Capture the cell that displays the provided text and extract its [x, y] central coordinate. 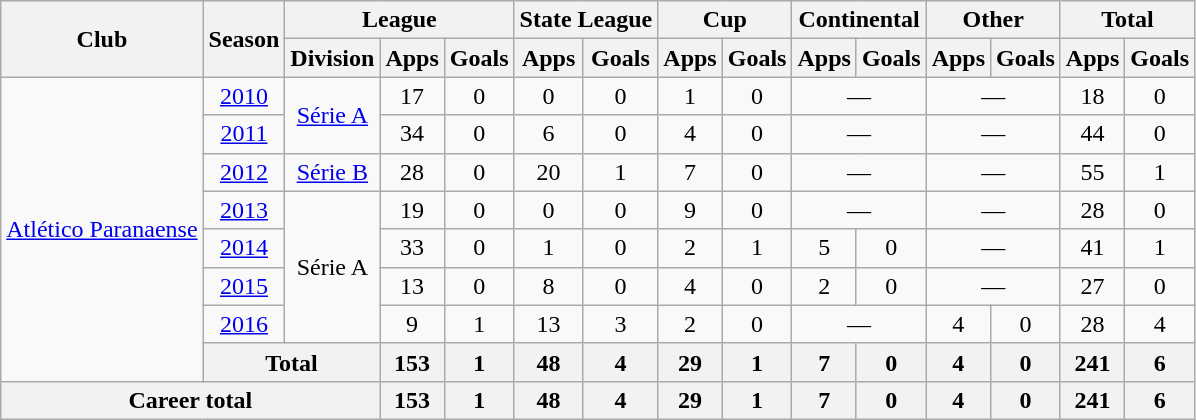
Career total [190, 400]
2011 [244, 134]
20 [548, 172]
55 [1092, 172]
8 [548, 286]
41 [1092, 248]
17 [412, 96]
2013 [244, 210]
44 [1092, 134]
Division [332, 58]
Club [102, 39]
33 [412, 248]
Série B [332, 172]
5 [824, 248]
27 [1092, 286]
34 [412, 134]
2016 [244, 324]
Season [244, 39]
League [400, 20]
2010 [244, 96]
State League [586, 20]
18 [1092, 96]
Atlético Paranaense [102, 229]
19 [412, 210]
Other [993, 20]
Continental [859, 20]
2015 [244, 286]
2014 [244, 248]
Cup [725, 20]
2012 [244, 172]
3 [620, 324]
